Detect which cell encompasses the target text, then output its [X, Y] center coordinate. 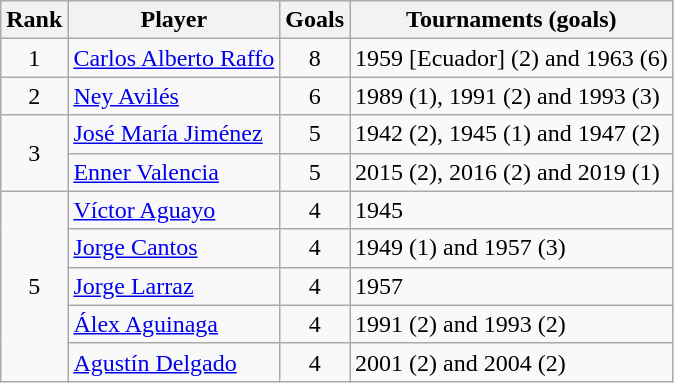
Carlos Alberto Raffo [174, 58]
1991 (2) and 1993 (2) [512, 324]
Jorge Cantos [174, 248]
1959 [Ecuador] (2) and 1963 (6) [512, 58]
Víctor Aguayo [174, 210]
Tournaments (goals) [512, 20]
José María Jiménez [174, 134]
1989 (1), 1991 (2) and 1993 (3) [512, 96]
3 [34, 153]
Agustín Delgado [174, 362]
Jorge Larraz [174, 286]
Rank [34, 20]
6 [315, 96]
1 [34, 58]
1957 [512, 286]
2 [34, 96]
2001 (2) and 2004 (2) [512, 362]
Álex Aguinaga [174, 324]
1949 (1) and 1957 (3) [512, 248]
Player [174, 20]
Goals [315, 20]
1942 (2), 1945 (1) and 1947 (2) [512, 134]
2015 (2), 2016 (2) and 2019 (1) [512, 172]
Ney Avilés [174, 96]
Enner Valencia [174, 172]
1945 [512, 210]
8 [315, 58]
